For the text-containing cell, return its midpoint in [X, Y] coordinate format. 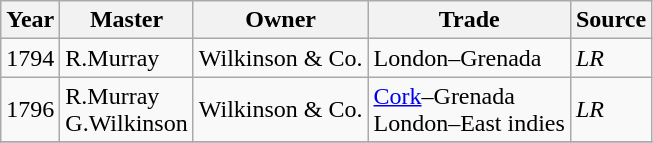
Cork–GrenadaLondon–East indies [469, 110]
Owner [280, 20]
R.Murray [126, 58]
London–Grenada [469, 58]
1796 [30, 110]
R.MurrayG.Wilkinson [126, 110]
Trade [469, 20]
1794 [30, 58]
Year [30, 20]
Master [126, 20]
Source [610, 20]
